Identify which cell holds the provided text, then report its (X, Y) central coordinate. 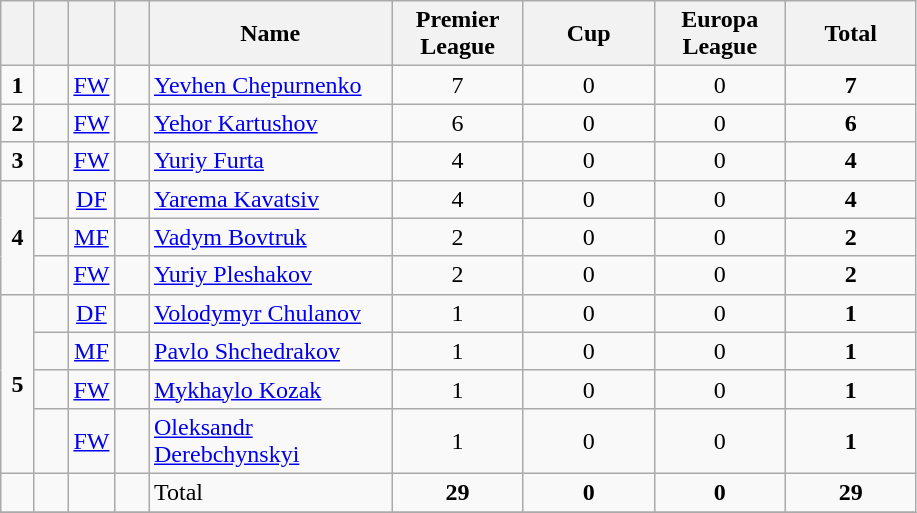
Mykhaylo Kozak (270, 389)
Yuriy Pleshakov (270, 275)
Vadym Bovtruk (270, 237)
Name (270, 34)
Volodymyr Chulanov (270, 313)
Oleksandr Derebchynskyi (270, 440)
3 (18, 161)
Cup (588, 34)
Yehor Kartushov (270, 123)
Pavlo Shchedrakov (270, 351)
Europa League (720, 34)
Yevhen Chepurnenko (270, 85)
Yarema Kavatsiv (270, 199)
Yuriy Furta (270, 161)
Premier League (458, 34)
5 (18, 384)
